Locate the cell with the specified text and output its (x, y) center coordinate. 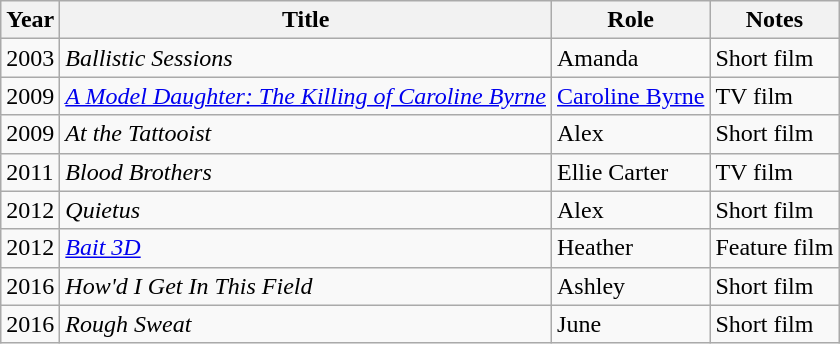
Ashley (631, 286)
How'd I Get In This Field (306, 286)
A Model Daughter: The Killing of Caroline Byrne (306, 96)
June (631, 324)
Amanda (631, 58)
Title (306, 20)
Bait 3D (306, 248)
Quietus (306, 210)
Caroline Byrne (631, 96)
Year (30, 20)
Feature film (774, 248)
Role (631, 20)
At the Tattooist (306, 134)
2003 (30, 58)
Heather (631, 248)
2011 (30, 172)
Rough Sweat (306, 324)
Ellie Carter (631, 172)
Blood Brothers (306, 172)
Notes (774, 20)
Ballistic Sessions (306, 58)
